From the cell containing the given text, extract its center point as [X, Y] coordinate. 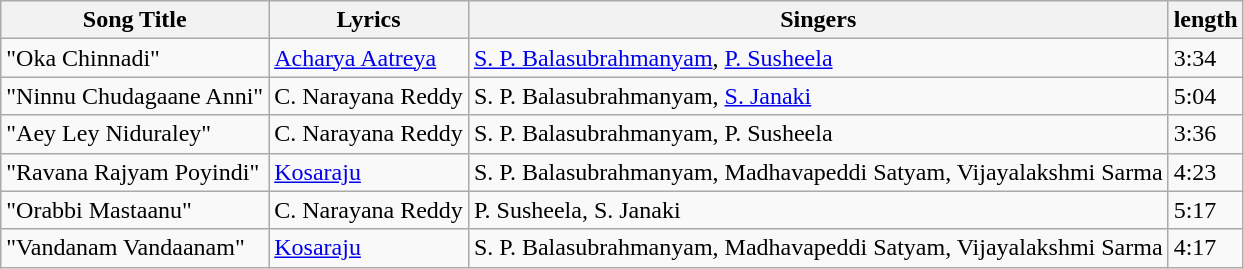
Lyrics [369, 20]
Singers [818, 20]
"Aey Ley Niduraley" [135, 134]
"Orabbi Mastaanu" [135, 210]
Song Title [135, 20]
4:23 [1206, 172]
5:04 [1206, 96]
3:36 [1206, 134]
S. P. Balasubrahmanyam, S. Janaki [818, 96]
5:17 [1206, 210]
length [1206, 20]
P. Susheela, S. Janaki [818, 210]
Acharya Aatreya [369, 58]
"Ravana Rajyam Poyindi" [135, 172]
3:34 [1206, 58]
4:17 [1206, 248]
"Ninnu Chudagaane Anni" [135, 96]
"Vandanam Vandaanam" [135, 248]
"Oka Chinnadi" [135, 58]
